Pinpoint the cell where the given text exists, returning its (X, Y) midpoint coordinate. 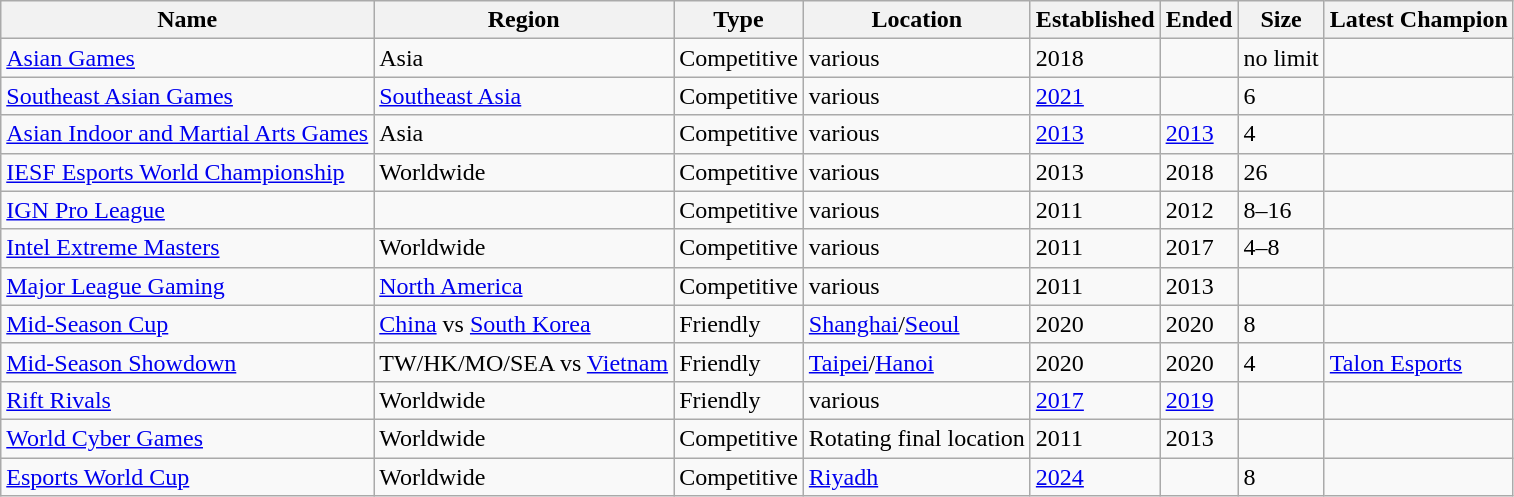
2012 (1199, 210)
Rotating final location (916, 438)
Southeast Asian Games (188, 96)
Ended (1199, 20)
26 (1281, 172)
2021 (1095, 96)
Intel Extreme Masters (188, 248)
IESF Esports World Championship (188, 172)
Esports World Cup (188, 477)
Southeast Asia (524, 96)
TW/HK/MO/SEA vs Vietnam (524, 362)
Riyadh (916, 477)
Shanghai/Seoul (916, 324)
no limit (1281, 58)
2024 (1095, 477)
Name (188, 20)
6 (1281, 96)
Rift Rivals (188, 400)
World Cyber Games (188, 438)
2019 (1199, 400)
Latest Champion (1418, 20)
Taipei/Hanoi (916, 362)
China vs South Korea (524, 324)
Region (524, 20)
Mid-Season Showdown (188, 362)
North America (524, 286)
Major League Gaming (188, 286)
Asian Indoor and Martial Arts Games (188, 134)
Asian Games (188, 58)
Mid-Season Cup (188, 324)
Talon Esports (1418, 362)
4–8 (1281, 248)
Established (1095, 20)
8–16 (1281, 210)
Type (739, 20)
IGN Pro League (188, 210)
Location (916, 20)
Size (1281, 20)
